Pinpoint the cell where the given text exists, returning its [x, y] midpoint coordinate. 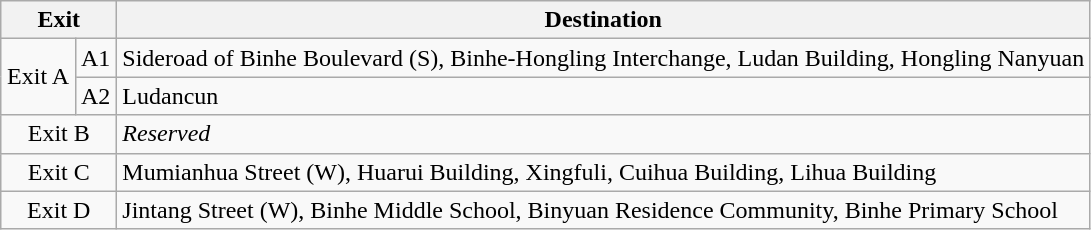
Exit [59, 20]
Sideroad of Binhe Boulevard (S), Binhe-Hongling Interchange, Ludan Building, Hongling Nanyuan [604, 58]
Exit A [38, 77]
Mumianhua Street (W), Huarui Building, Xingfuli, Cuihua Building, Lihua Building [604, 172]
A2 [96, 96]
Exit B [59, 134]
Reserved [604, 134]
A1 [96, 58]
Jintang Street (W), Binhe Middle School, Binyuan Residence Community, Binhe Primary School [604, 210]
Exit C [59, 172]
Exit D [59, 210]
Ludancun [604, 96]
Destination [604, 20]
